Locate the cell with the specified text and output its (x, y) center coordinate. 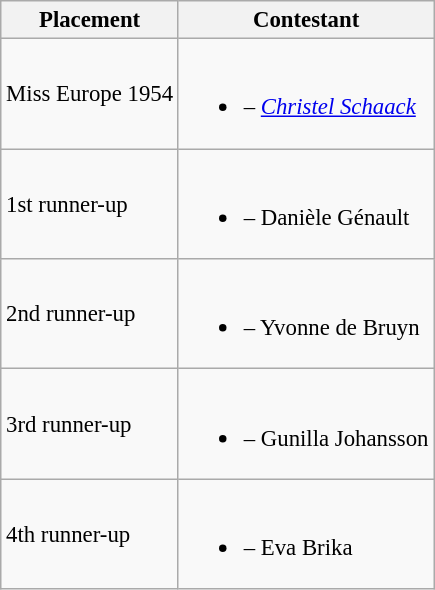
– Christel Schaack (306, 94)
Placement (90, 20)
3rd runner-up (90, 424)
4th runner-up (90, 534)
1st runner-up (90, 204)
Contestant (306, 20)
2nd runner-up (90, 314)
– Yvonne de Bruyn (306, 314)
– Gunilla Johansson (306, 424)
– Eva Brika (306, 534)
– Danièle Génault (306, 204)
Miss Europe 1954 (90, 94)
